Pinpoint the cell where the given text exists, returning its (x, y) midpoint coordinate. 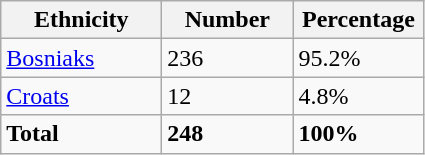
236 (228, 58)
95.2% (358, 58)
Number (228, 20)
12 (228, 96)
Croats (82, 96)
248 (228, 134)
4.8% (358, 96)
Percentage (358, 20)
100% (358, 134)
Bosniaks (82, 58)
Total (82, 134)
Ethnicity (82, 20)
